Return the (X, Y) coordinate for the center point of the cell that contains the specified text.  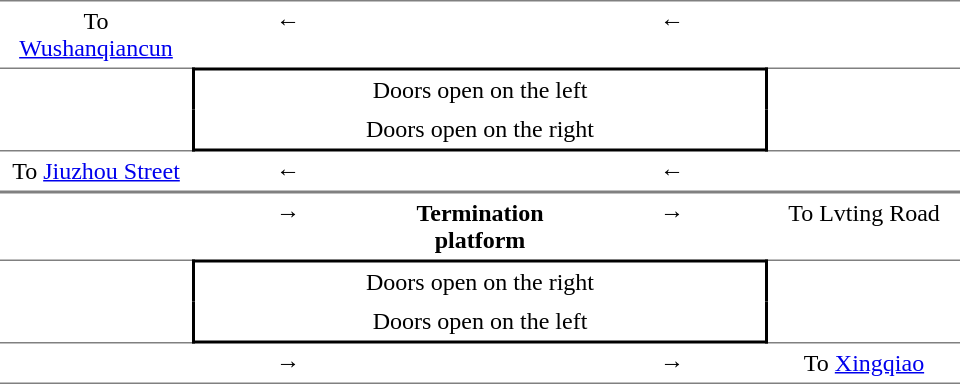
Termination platform (480, 226)
To Jiuzhou Street (96, 172)
To Xingqiao (864, 364)
To Wushanqiancun (96, 34)
To Lvting Road (864, 226)
